Identify which cell holds the provided text, then report its (x, y) central coordinate. 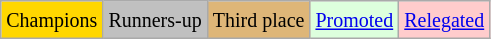
Third place (258, 20)
Runners-up (155, 20)
Relegated (444, 20)
Champions (52, 20)
Promoted (354, 20)
